Provide the [X, Y] coordinate of the cell's center where the given text is located.  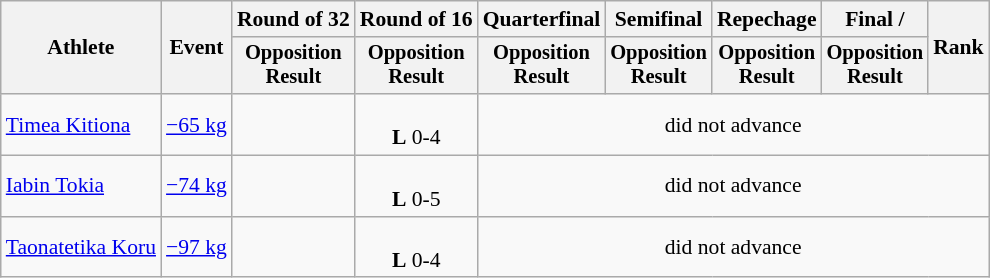
Round of 32 [294, 19]
−74 kg [196, 186]
Semifinal [658, 19]
−97 kg [196, 248]
Taonatetika Koru [81, 248]
Event [196, 48]
Quarterfinal [542, 19]
Rank [958, 48]
Repechage [767, 19]
Athlete [81, 48]
Round of 16 [416, 19]
Final / [876, 19]
−65 kg [196, 124]
Iabin Tokia [81, 186]
Timea Kitiona [81, 124]
L 0-5 [416, 186]
